Find where the given text appears and provide that cell's center as [X, Y] coordinate. 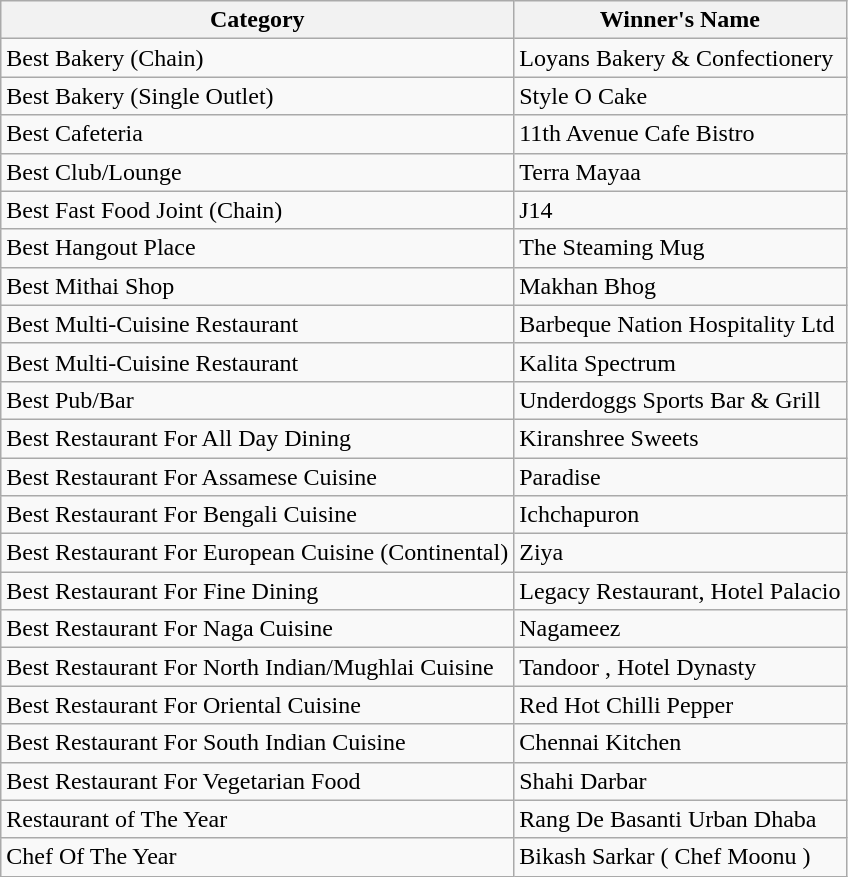
Bikash Sarkar ( Chef Moonu ) [680, 857]
Best Bakery (Chain) [258, 58]
Nagameez [680, 629]
Paradise [680, 477]
Loyans Bakery & Confectionery [680, 58]
Best Hangout Place [258, 248]
Shahi Darbar [680, 781]
Legacy Restaurant, Hotel Palacio [680, 591]
Best Restaurant For Oriental Cuisine [258, 705]
Best Mithai Shop [258, 286]
Kiranshree Sweets [680, 438]
Kalita Spectrum [680, 362]
Best Cafeteria [258, 134]
Best Restaurant For Vegetarian Food [258, 781]
Makhan Bhog [680, 286]
J14 [680, 210]
Best Bakery (Single Outlet) [258, 96]
The Steaming Mug [680, 248]
Best Restaurant For North Indian/Mughlai Cuisine [258, 667]
Best Restaurant For All Day Dining [258, 438]
Best Restaurant For Assamese Cuisine [258, 477]
Red Hot Chilli Pepper [680, 705]
Best Fast Food Joint (Chain) [258, 210]
Chennai Kitchen [680, 743]
Best Restaurant For Bengali Cuisine [258, 515]
Best Restaurant For European Cuisine (Continental) [258, 553]
Best Restaurant For Fine Dining [258, 591]
Best Pub/Bar [258, 400]
Best Restaurant For Naga Cuisine [258, 629]
Ichchapuron [680, 515]
Best Club/Lounge [258, 172]
Category [258, 20]
Winner's Name [680, 20]
Terra Mayaa [680, 172]
Barbeque Nation Hospitality Ltd [680, 324]
11th Avenue Cafe Bistro [680, 134]
Tandoor , Hotel Dynasty [680, 667]
Ziya [680, 553]
Best Restaurant For South Indian Cuisine [258, 743]
Restaurant of The Year [258, 819]
Style O Cake [680, 96]
Underdoggs Sports Bar & Grill [680, 400]
Rang De Basanti Urban Dhaba [680, 819]
Chef Of The Year [258, 857]
